Locate the cell with the specified text and output its (X, Y) center coordinate. 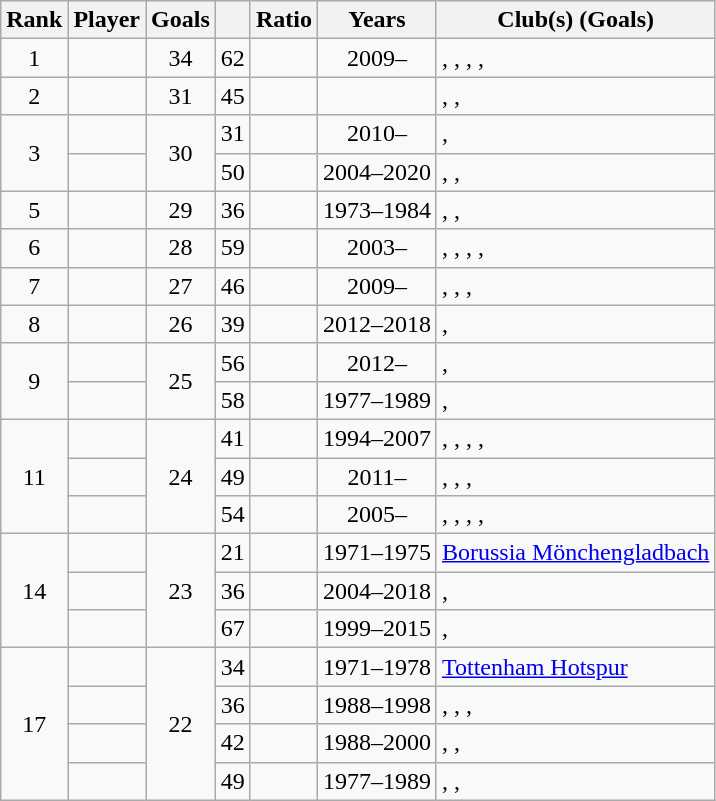
27 (181, 286)
25 (181, 381)
26 (181, 324)
42 (232, 743)
22 (181, 724)
29 (181, 210)
39 (232, 324)
2004–2018 (376, 591)
3 (34, 153)
Rank (34, 20)
2012–2018 (376, 324)
28 (181, 248)
45 (232, 96)
1988–2000 (376, 743)
7 (34, 286)
Goals (181, 20)
1973–1984 (376, 210)
58 (232, 400)
23 (181, 591)
30 (181, 153)
8 (34, 324)
2 (34, 96)
6 (34, 248)
1994–2007 (376, 438)
Tottenham Hotspur (575, 667)
1971–1975 (376, 553)
67 (232, 629)
2011– (376, 477)
1988–1998 (376, 705)
11 (34, 476)
54 (232, 515)
Player (107, 20)
62 (232, 58)
2004–2020 (376, 172)
50 (232, 172)
2010– (376, 134)
59 (232, 248)
Years (376, 20)
14 (34, 591)
Borussia Mönchengladbach (575, 553)
1 (34, 58)
Club(s) (Goals) (575, 20)
24 (181, 476)
2005– (376, 515)
41 (232, 438)
Ratio (284, 20)
56 (232, 362)
2003– (376, 248)
46 (232, 286)
17 (34, 724)
9 (34, 381)
5 (34, 210)
2012– (376, 362)
21 (232, 553)
1971–1978 (376, 667)
1999–2015 (376, 629)
